Return the (x, y) coordinate for the center point of the cell that contains the specified text.  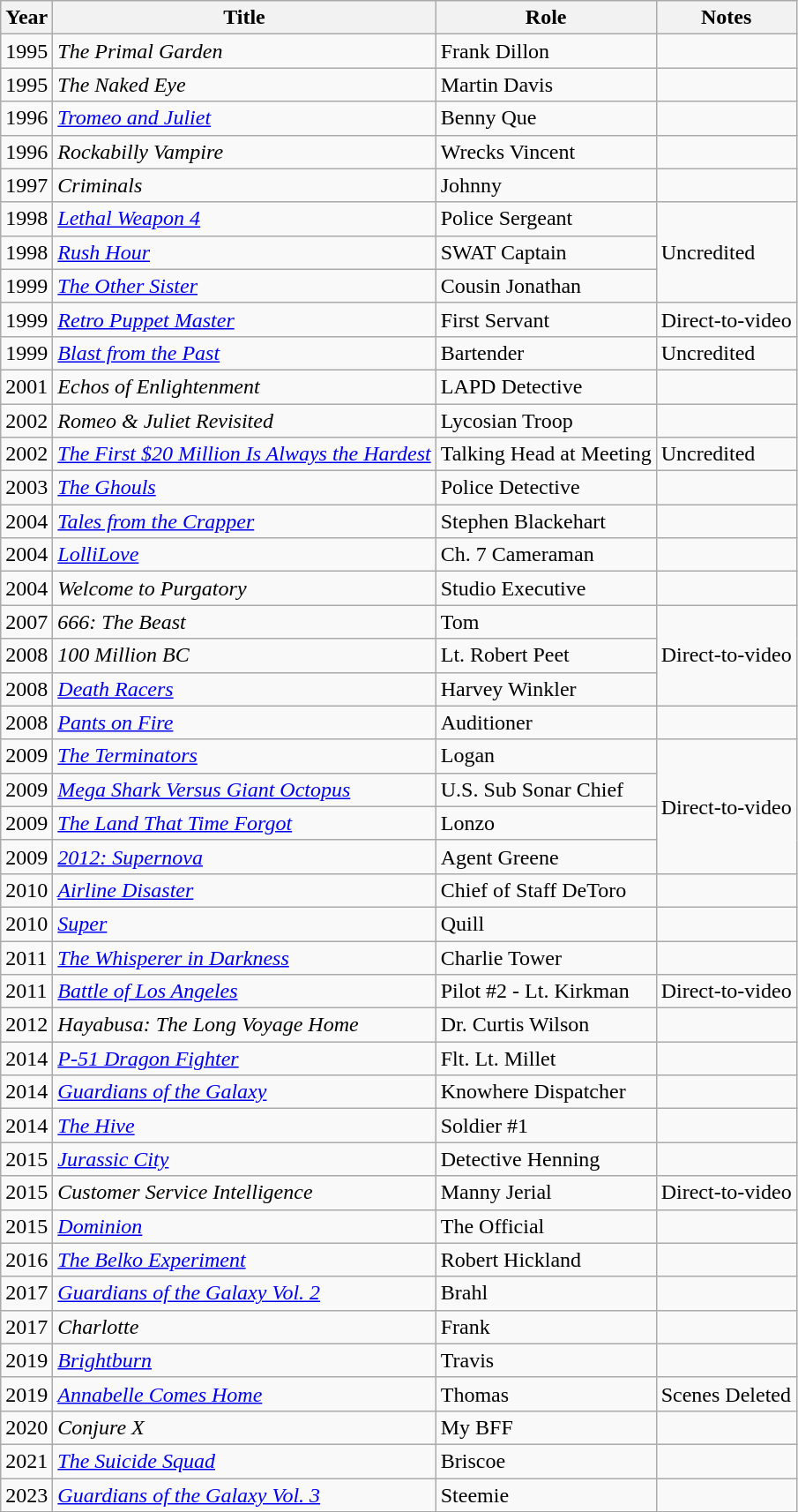
Chief of Staff DeToro (546, 890)
Welcome to Purgatory (244, 588)
Brightburn (244, 1360)
Tales from the Crapper (244, 521)
Criminals (244, 185)
Tromeo and Juliet (244, 118)
Soldier #1 (546, 1126)
Lycosian Troop (546, 421)
U.S. Sub Sonar Chief (546, 790)
Dominion (244, 1226)
Johnny (546, 185)
Annabelle Comes Home (244, 1394)
666: The Beast (244, 622)
The Hive (244, 1126)
Charlotte (244, 1327)
SWAT Captain (546, 252)
Lonzo (546, 823)
The First $20 Million Is Always the Hardest (244, 454)
The Ghouls (244, 488)
P-51 Dragon Fighter (244, 1059)
Harvey Winkler (546, 689)
Guardians of the Galaxy Vol. 2 (244, 1293)
Pilot #2 - Lt. Kirkman (546, 992)
2016 (26, 1260)
Frank Dillon (546, 51)
100 Million BC (244, 655)
Thomas (546, 1394)
Customer Service Intelligence (244, 1193)
Bartender (546, 353)
Guardians of the Galaxy (244, 1092)
Knowhere Dispatcher (546, 1092)
Martin Davis (546, 85)
Brahl (546, 1293)
2023 (26, 1495)
Hayabusa: The Long Voyage Home (244, 1025)
Talking Head at Meeting (546, 454)
Agent Greene (546, 857)
Charlie Tower (546, 957)
Logan (546, 756)
Title (244, 18)
Wrecks Vincent (546, 152)
The Suicide Squad (244, 1461)
The Official (546, 1226)
Blast from the Past (244, 353)
Notes (727, 18)
Role (546, 18)
2007 (26, 622)
Tom (546, 622)
Airline Disaster (244, 890)
Scenes Deleted (727, 1394)
Cousin Jonathan (546, 286)
2020 (26, 1427)
Studio Executive (546, 588)
Flt. Lt. Millet (546, 1059)
Mega Shark Versus Giant Octopus (244, 790)
The Other Sister (244, 286)
Benny Que (546, 118)
Travis (546, 1360)
Stephen Blackehart (546, 521)
Ch. 7 Cameraman (546, 555)
Retro Puppet Master (244, 319)
The Whisperer in Darkness (244, 957)
The Belko Experiment (244, 1260)
Quill (546, 924)
Jurassic City (244, 1159)
Rockabilly Vampire (244, 152)
First Servant (546, 319)
Briscoe (546, 1461)
Echos of Enlightenment (244, 386)
2003 (26, 488)
2012 (26, 1025)
Conjure X (244, 1427)
2021 (26, 1461)
Lethal Weapon 4 (244, 219)
2001 (26, 386)
Robert Hickland (546, 1260)
My BFF (546, 1427)
Steemie (546, 1495)
Romeo & Juliet Revisited (244, 421)
Police Sergeant (546, 219)
2012: Supernova (244, 857)
Detective Henning (546, 1159)
LolliLove (244, 555)
Super (244, 924)
Guardians of the Galaxy Vol. 3 (244, 1495)
Year (26, 18)
Battle of Los Angeles (244, 992)
The Primal Garden (244, 51)
Dr. Curtis Wilson (546, 1025)
The Naked Eye (244, 85)
Manny Jerial (546, 1193)
Auditioner (546, 722)
Frank (546, 1327)
LAPD Detective (546, 386)
Lt. Robert Peet (546, 655)
Death Racers (244, 689)
Rush Hour (244, 252)
The Land That Time Forgot (244, 823)
The Terminators (244, 756)
Police Detective (546, 488)
1997 (26, 185)
Pants on Fire (244, 722)
